Output the (x, y) coordinate of the center of the cell containing the given text.  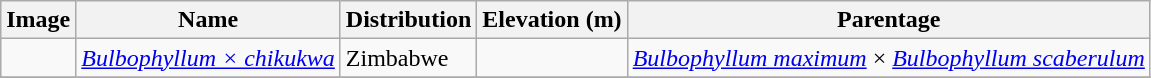
Name (208, 20)
Distribution (408, 20)
Parentage (888, 20)
Image (38, 20)
Zimbabwe (408, 58)
Elevation (m) (552, 20)
Bulbophyllum maximum × Bulbophyllum scaberulum (888, 58)
Bulbophyllum × chikukwa (208, 58)
